Pinpoint the cell where the given text exists, returning its (x, y) midpoint coordinate. 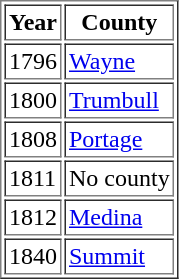
County (119, 22)
No county (119, 178)
Trumbull (119, 100)
Portage (119, 140)
Summit (119, 256)
1811 (32, 178)
1840 (32, 256)
Medina (119, 218)
Wayne (119, 62)
1796 (32, 62)
1800 (32, 100)
1808 (32, 140)
Year (32, 22)
1812 (32, 218)
